Pinpoint the cell where the given text exists, returning its (x, y) midpoint coordinate. 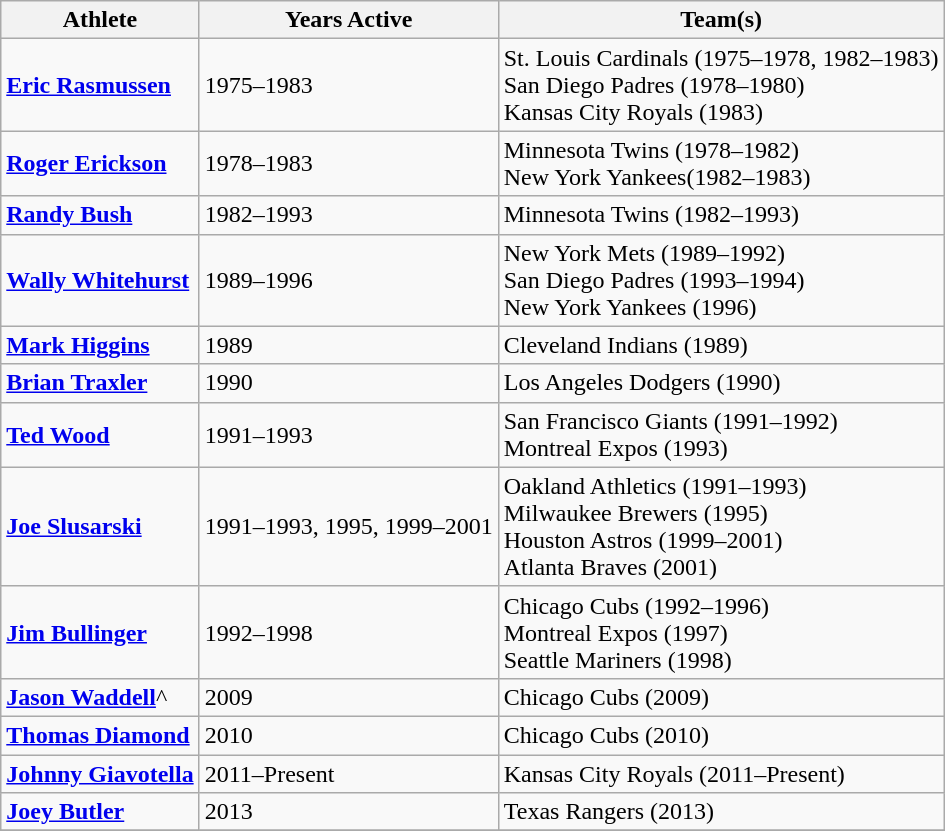
Cleveland Indians (1989) (721, 345)
1992–1998 (348, 632)
Randy Bush (100, 215)
Chicago Cubs (2009) (721, 697)
New York Mets (1989–1992) San Diego Padres (1993–1994) New York Yankees (1996) (721, 280)
1978–1983 (348, 164)
Ted Wood (100, 434)
Jason Waddell^ (100, 697)
1991–1993, 1995, 1999–2001 (348, 526)
Joey Butler (100, 812)
St. Louis Cardinals (1975–1978, 1982–1983) San Diego Padres (1978–1980) Kansas City Royals (1983) (721, 85)
Eric Rasmussen (100, 85)
Team(s) (721, 20)
2013 (348, 812)
Jim Bullinger (100, 632)
2010 (348, 735)
Mark Higgins (100, 345)
Chicago Cubs (1992–1996) Montreal Expos (1997) Seattle Mariners (1998) (721, 632)
Los Angeles Dodgers (1990) (721, 383)
2011–Present (348, 773)
Joe Slusarski (100, 526)
2009 (348, 697)
Thomas Diamond (100, 735)
Years Active (348, 20)
Athlete (100, 20)
Johnny Giavotella (100, 773)
1975–1983 (348, 85)
1990 (348, 383)
Wally Whitehurst (100, 280)
San Francisco Giants (1991–1992) Montreal Expos (1993) (721, 434)
1982–1993 (348, 215)
1989 (348, 345)
Oakland Athletics (1991–1993) Milwaukee Brewers (1995) Houston Astros (1999–2001) Atlanta Braves (2001) (721, 526)
Brian Traxler (100, 383)
Texas Rangers (2013) (721, 812)
Chicago Cubs (2010) (721, 735)
1989–1996 (348, 280)
1991–1993 (348, 434)
Kansas City Royals (2011–Present) (721, 773)
Minnesota Twins (1982–1993) (721, 215)
Roger Erickson (100, 164)
Minnesota Twins (1978–1982) New York Yankees(1982–1983) (721, 164)
